Output the [X, Y] coordinate of the center of the cell containing the given text.  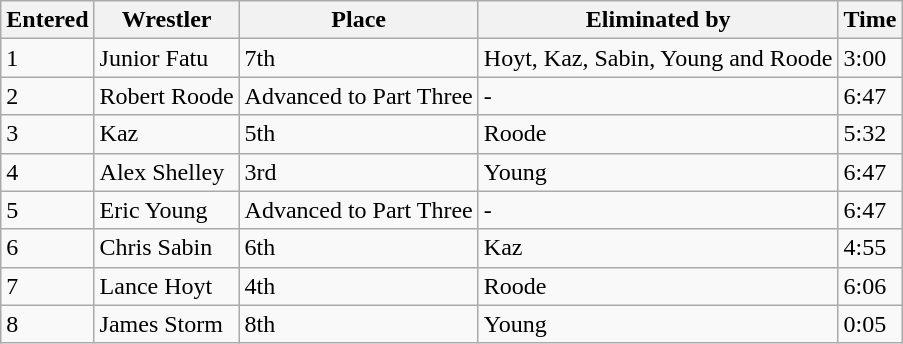
Eliminated by [658, 20]
3:00 [870, 58]
Alex Shelley [166, 172]
Place [358, 20]
Wrestler [166, 20]
7th [358, 58]
James Storm [166, 324]
4 [48, 172]
4th [358, 286]
3 [48, 134]
Lance Hoyt [166, 286]
3rd [358, 172]
4:55 [870, 248]
Junior Fatu [166, 58]
8th [358, 324]
6:06 [870, 286]
6th [358, 248]
5th [358, 134]
0:05 [870, 324]
6 [48, 248]
5:32 [870, 134]
Eric Young [166, 210]
1 [48, 58]
Chris Sabin [166, 248]
Hoyt, Kaz, Sabin, Young and Roode [658, 58]
2 [48, 96]
8 [48, 324]
Robert Roode [166, 96]
7 [48, 286]
5 [48, 210]
Time [870, 20]
Entered [48, 20]
